Search for the cell housing the specified text and yield its [X, Y] center coordinate. 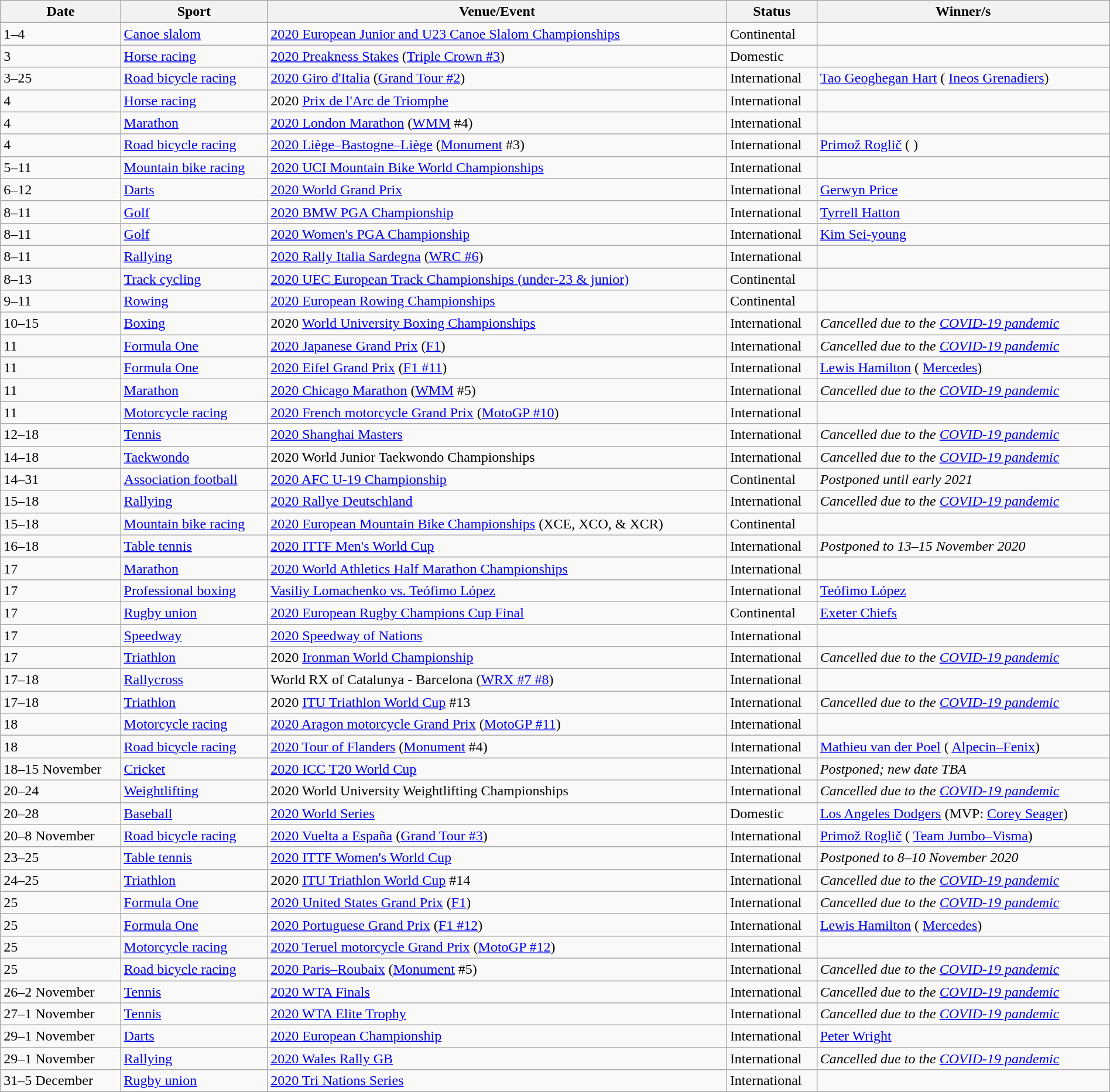
2020 ITU Triathlon World Cup #14 [498, 880]
20–28 [61, 813]
2020 Eifel Grand Prix (F1 #11) [498, 368]
20–8 November [61, 836]
Canoe slalom [194, 34]
9–11 [61, 301]
Venue/Event [498, 12]
Postponed; new date TBA [963, 769]
2020 ITU Triathlon World Cup #13 [498, 702]
14–18 [61, 457]
2020 Liège–Bastogne–Liège (Monument #3) [498, 145]
2020 WTA Elite Trophy [498, 1014]
Sport [194, 12]
Taekwondo [194, 457]
2020 World University Boxing Championships [498, 324]
2020 Prix de l'Arc de Triomphe [498, 101]
3–25 [61, 78]
2020 World Series [498, 813]
31–5 December [61, 1081]
2020 French motorcycle Grand Prix (MotoGP #10) [498, 413]
2020 Rallye Deutschland [498, 502]
2020 Paris–Roubaix (Monument #5) [498, 969]
2020 European Rugby Champions Cup Final [498, 613]
Tao Geoghegan Hart ( Ineos Grenadiers) [963, 78]
Professional boxing [194, 590]
27–1 November [61, 1014]
Postponed to 13–15 November 2020 [963, 546]
2020 Giro d'Italia (Grand Tour #2) [498, 78]
Primož Roglič ( Team Jumbo–Visma) [963, 836]
2020 Women's PGA Championship [498, 234]
2020 ITTF Men's World Cup [498, 546]
2020 World Athletics Half Marathon Championships [498, 568]
2020 Rally Italia Sardegna (WRC #6) [498, 256]
Speedway [194, 635]
Baseball [194, 813]
24–25 [61, 880]
10–15 [61, 324]
Winner/s [963, 12]
2020 Ironman World Championship [498, 658]
Postponed to 8–10 November 2020 [963, 858]
8–13 [61, 279]
Exeter Chiefs [963, 613]
3 [61, 56]
Weightlifting [194, 791]
2020 Portuguese Grand Prix (F1 #12) [498, 925]
5–11 [61, 167]
12–18 [61, 435]
Gerwyn Price [963, 190]
2020 European Junior and U23 Canoe Slalom Championships [498, 34]
2020 World University Weightlifting Championships [498, 791]
20–24 [61, 791]
2020 Shanghai Masters [498, 435]
2020 WTA Finals [498, 992]
2020 AFC U-19 Championship [498, 479]
2020 Chicago Marathon (WMM #5) [498, 390]
2020 UCI Mountain Bike World Championships [498, 167]
14–31 [61, 479]
18–15 November [61, 769]
2020 European Championship [498, 1036]
2020 United States Grand Prix (F1) [498, 902]
Los Angeles Dodgers (MVP: Corey Seager) [963, 813]
Tyrrell Hatton [963, 212]
Teófimo López [963, 590]
2020 European Mountain Bike Championships (XCE, XCO, & XCR) [498, 524]
2020 BMW PGA Championship [498, 212]
Kim Sei-young [963, 234]
Rallycross [194, 680]
2020 Preakness Stakes (Triple Crown #3) [498, 56]
1–4 [61, 34]
2020 Speedway of Nations [498, 635]
Primož Roglič ( ) [963, 145]
2020 Japanese Grand Prix (F1) [498, 346]
2020 ITTF Women's World Cup [498, 858]
Peter Wright [963, 1036]
2020 Vuelta a España (Grand Tour #3) [498, 836]
2020 European Rowing Championships [498, 301]
23–25 [61, 858]
Rowing [194, 301]
Cricket [194, 769]
Vasiliy Lomachenko vs. Teófimo López [498, 590]
World RX of Catalunya - Barcelona (WRX #7 #8) [498, 680]
16–18 [61, 546]
26–2 November [61, 992]
Boxing [194, 324]
2020 Tour of Flanders (Monument #4) [498, 747]
Status [772, 12]
Association football [194, 479]
Track cycling [194, 279]
2020 London Marathon (WMM #4) [498, 123]
2020 Wales Rally GB [498, 1059]
2020 Teruel motorcycle Grand Prix (MotoGP #12) [498, 947]
2020 ICC T20 World Cup [498, 769]
2020 World Grand Prix [498, 190]
Date [61, 12]
2020 Aragon motorcycle Grand Prix (MotoGP #11) [498, 724]
Postponed until early 2021 [963, 479]
2020 World Junior Taekwondo Championships [498, 457]
2020 Tri Nations Series [498, 1081]
6–12 [61, 190]
Mathieu van der Poel ( Alpecin–Fenix) [963, 747]
2020 UEC European Track Championships (under-23 & junior) [498, 279]
